Return [x, y] of the center of cell containing provided text 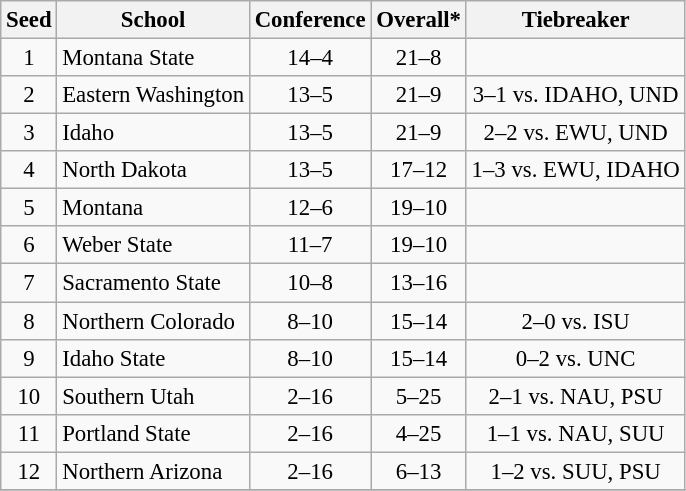
9 [29, 358]
12 [29, 471]
1–2 vs. SUU, PSU [576, 471]
4–25 [418, 433]
13–16 [418, 283]
Seed [29, 20]
Overall* [418, 20]
14–4 [310, 58]
School [153, 20]
Conference [310, 20]
Montana [153, 208]
North Dakota [153, 170]
Idaho State [153, 358]
3–1 vs. IDAHO, UND [576, 95]
1–3 vs. EWU, IDAHO [576, 170]
0–2 vs. UNC [576, 358]
Idaho [153, 133]
4 [29, 170]
Eastern Washington [153, 95]
6 [29, 245]
2–1 vs. NAU, PSU [576, 396]
Northern Colorado [153, 321]
1–1 vs. NAU, SUU [576, 433]
Southern Utah [153, 396]
8 [29, 321]
12–6 [310, 208]
5–25 [418, 396]
17–12 [418, 170]
21–8 [418, 58]
3 [29, 133]
6–13 [418, 471]
1 [29, 58]
Weber State [153, 245]
Montana State [153, 58]
Northern Arizona [153, 471]
10 [29, 396]
Sacramento State [153, 283]
11 [29, 433]
Portland State [153, 433]
11–7 [310, 245]
2 [29, 95]
2–2 vs. EWU, UND [576, 133]
2–0 vs. ISU [576, 321]
5 [29, 208]
7 [29, 283]
Tiebreaker [576, 20]
10–8 [310, 283]
